Return the [x, y] coordinate for the center point of the cell that contains the specified text.  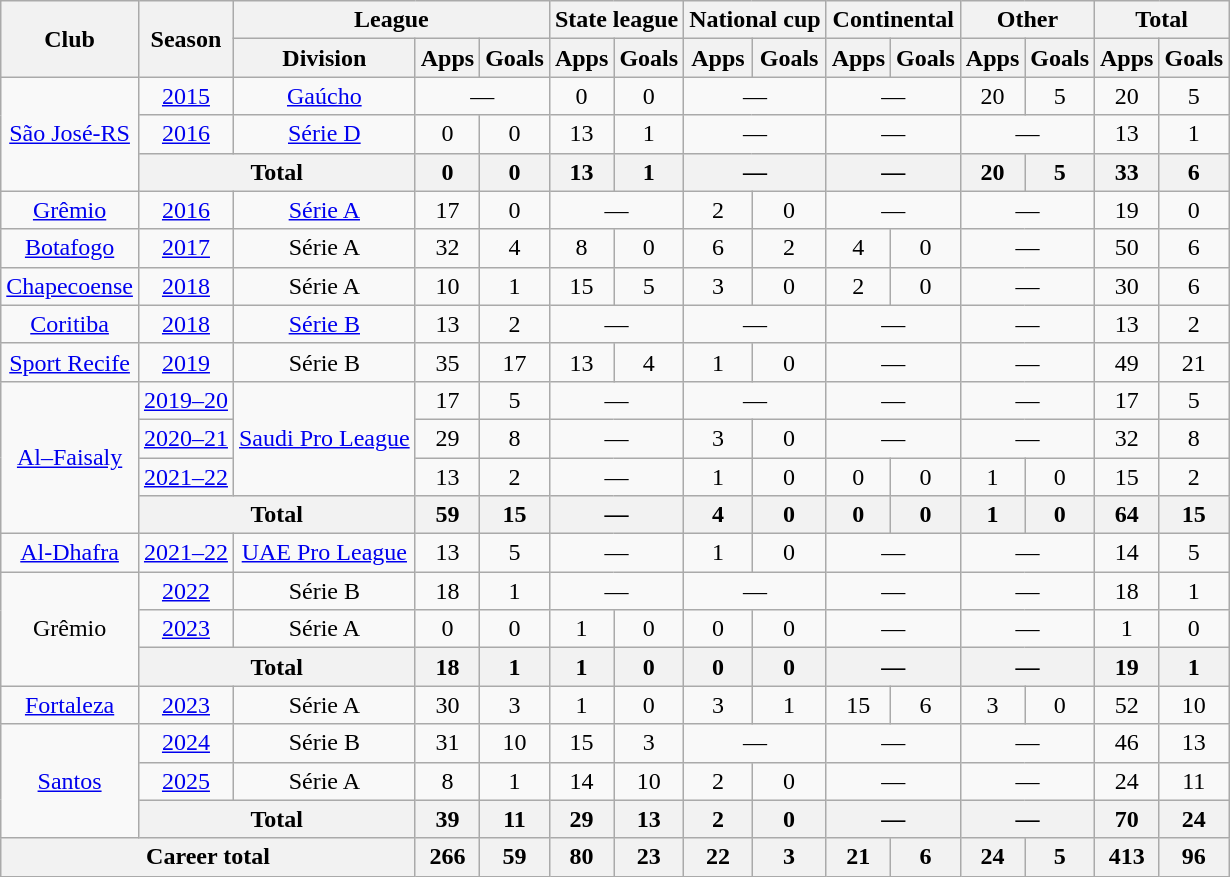
Chapecoense [70, 286]
2020–21 [186, 438]
São José-RS [70, 134]
2015 [186, 96]
National cup [755, 20]
Gaúcho [324, 96]
46 [1127, 743]
49 [1127, 362]
2024 [186, 743]
Botafogo [70, 248]
Career total [208, 857]
Al–Faisaly [70, 457]
2017 [186, 248]
96 [1194, 857]
80 [581, 857]
Club [70, 39]
Continental [893, 20]
Série D [324, 134]
70 [1127, 819]
39 [447, 819]
UAE Pro League [324, 553]
Santos [70, 781]
50 [1127, 248]
52 [1127, 705]
Division [324, 58]
23 [649, 857]
League [391, 20]
22 [718, 857]
2019–20 [186, 400]
Sport Recife [70, 362]
Other [1027, 20]
Coritiba [70, 324]
31 [447, 743]
2022 [186, 591]
Season [186, 39]
35 [447, 362]
Al-Dhafra [70, 553]
Fortaleza [70, 705]
33 [1127, 172]
2025 [186, 781]
Saudi Pro League [324, 438]
State league [616, 20]
266 [447, 857]
2019 [186, 362]
64 [1127, 515]
413 [1127, 857]
